Extract the (x, y) coordinate from the center of the cell holding the provided text.  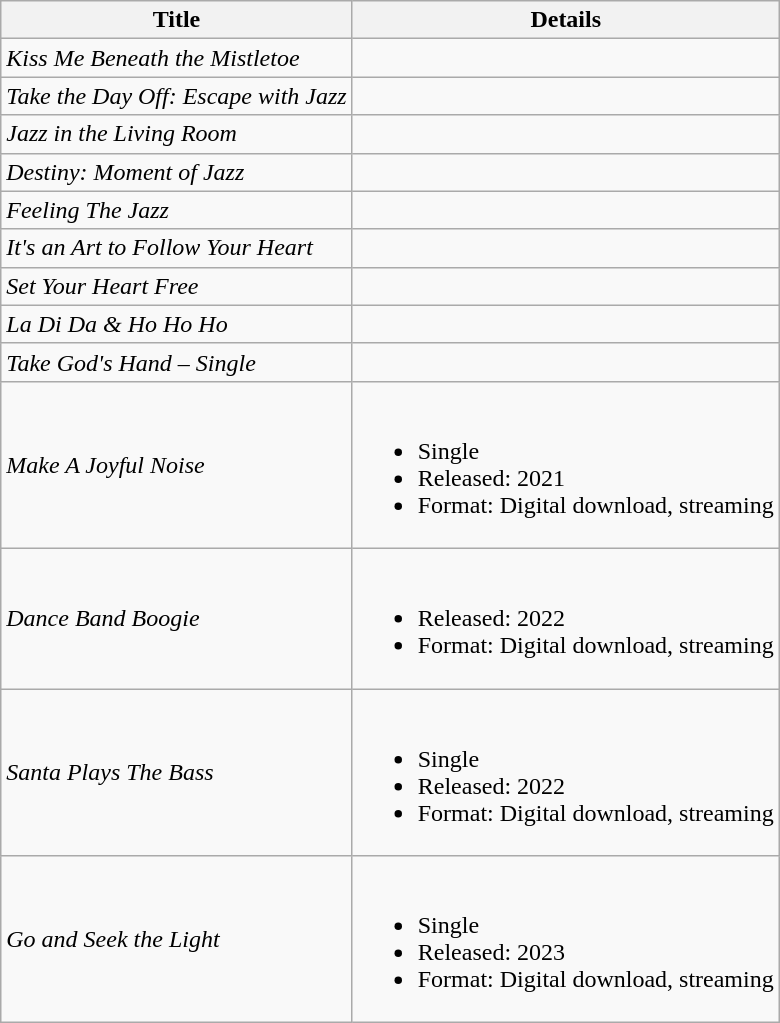
Santa Plays The Bass (176, 772)
Details (566, 20)
SingleReleased: 2021Format: Digital download, streaming (566, 464)
SingleReleased: 2022Format: Digital download, streaming (566, 772)
Jazz in the Living Room (176, 134)
It's an Art to Follow Your Heart (176, 248)
Dance Band Boogie (176, 618)
Released: 2022Format: Digital download, streaming (566, 618)
Make A Joyful Noise (176, 464)
Destiny: Moment of Jazz (176, 172)
Feeling The Jazz (176, 210)
Kiss Me Beneath the Mistletoe (176, 58)
Title (176, 20)
La Di Da & Ho Ho Ho (176, 324)
Take the Day Off: Escape with Jazz (176, 96)
Set Your Heart Free (176, 286)
Take God's Hand – Single (176, 362)
Go and Seek the Light (176, 940)
SingleReleased: 2023Format: Digital download, streaming (566, 940)
